From the cell containing the given text, extract its center point as (X, Y) coordinate. 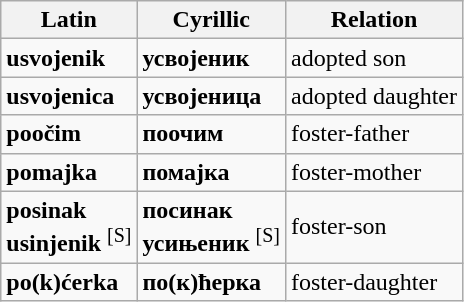
foster-father (374, 134)
adopted daughter (374, 96)
Relation (374, 20)
poočim (69, 134)
Latin (69, 20)
по(к)ћерка (212, 282)
adopted son (374, 58)
foster-son (374, 227)
поочим (212, 134)
foster-daughter (374, 282)
posinak usinjenik [S] (69, 227)
usvojenica (69, 96)
Cyrillic (212, 20)
foster-mother (374, 172)
посинак усињеник [S] (212, 227)
усвојеница (212, 96)
усвојеник (212, 58)
pomajka (69, 172)
помајка (212, 172)
po(k)ćerka (69, 282)
usvojenik (69, 58)
